Provide the [x, y] coordinate of the cell's center where the given text is located.  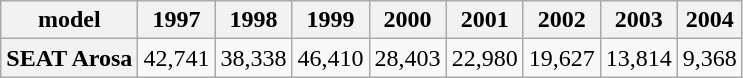
1999 [330, 20]
38,338 [254, 58]
2001 [484, 20]
13,814 [638, 58]
1998 [254, 20]
42,741 [176, 58]
2003 [638, 20]
1997 [176, 20]
9,368 [710, 58]
2000 [408, 20]
46,410 [330, 58]
28,403 [408, 58]
model [70, 20]
SEAT Arosa [70, 58]
19,627 [562, 58]
2004 [710, 20]
22,980 [484, 58]
2002 [562, 20]
